From the cell containing the given text, extract its center point as [X, Y] coordinate. 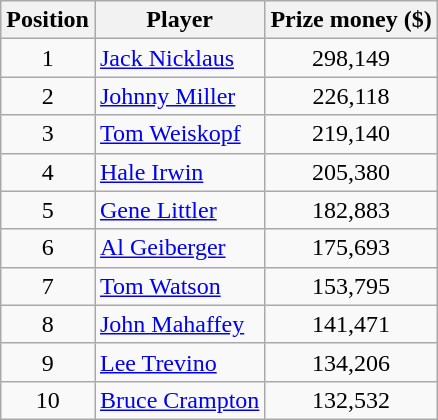
3 [48, 134]
226,118 [351, 96]
9 [48, 362]
Tom Watson [179, 286]
Jack Nicklaus [179, 58]
Bruce Crampton [179, 400]
Gene Littler [179, 210]
Hale Irwin [179, 172]
Al Geiberger [179, 248]
141,471 [351, 324]
John Mahaffey [179, 324]
132,532 [351, 400]
298,149 [351, 58]
Tom Weiskopf [179, 134]
10 [48, 400]
4 [48, 172]
8 [48, 324]
Prize money ($) [351, 20]
175,693 [351, 248]
153,795 [351, 286]
6 [48, 248]
2 [48, 96]
219,140 [351, 134]
7 [48, 286]
5 [48, 210]
205,380 [351, 172]
Player [179, 20]
Lee Trevino [179, 362]
Johnny Miller [179, 96]
182,883 [351, 210]
Position [48, 20]
134,206 [351, 362]
1 [48, 58]
